Search for the cell housing the specified text and yield its (X, Y) center coordinate. 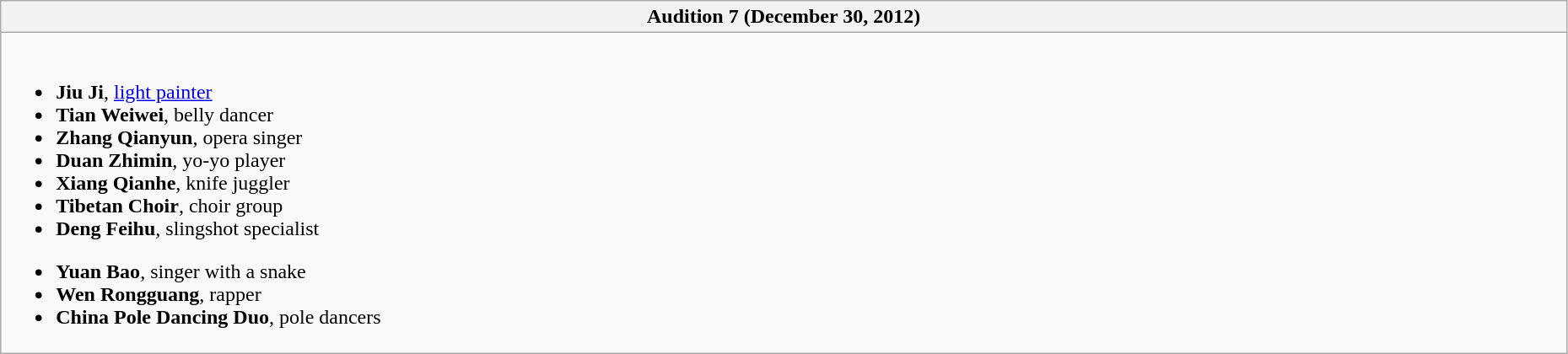
Audition 7 (December 30, 2012) (784, 17)
